Find where the given text appears and provide that cell's center as [X, Y] coordinate. 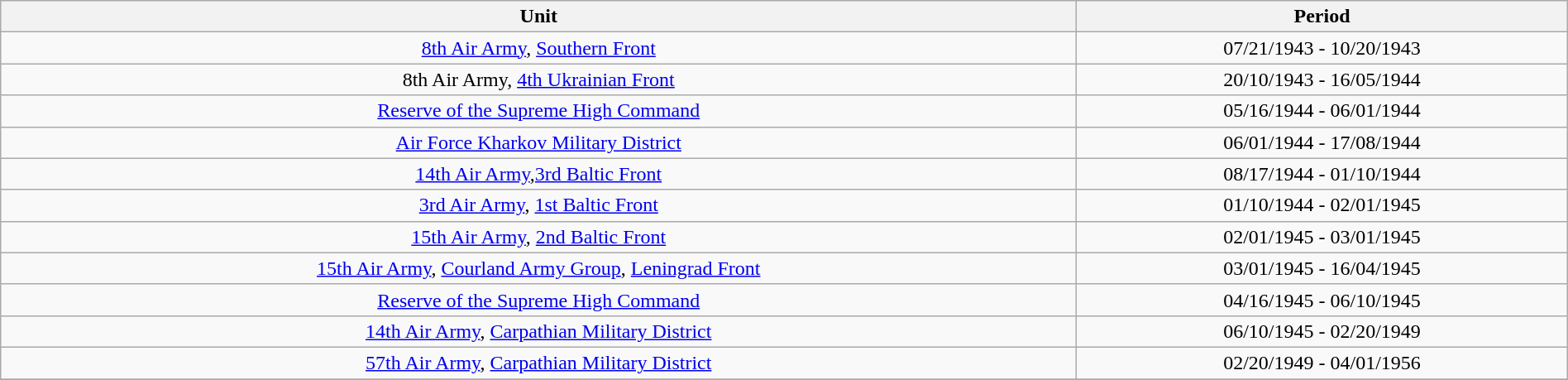
02/20/1949 - 04/01/1956 [1322, 363]
15th Air Army, 2nd Baltic Front [539, 237]
14th Air Army,3rd Baltic Front [539, 174]
Unit [539, 17]
8th Air Army, Southern Front [539, 48]
14th Air Army, Carpathian Military District [539, 331]
3rd Air Army, 1st Baltic Front [539, 205]
07/21/1943 - 10/20/1943 [1322, 48]
06/01/1944 - 17/08/1944 [1322, 142]
06/10/1945 - 02/20/1949 [1322, 331]
20/10/1943 - 16/05/1944 [1322, 79]
Period [1322, 17]
02/01/1945 - 03/01/1945 [1322, 237]
8th Air Army, 4th Ukrainian Front [539, 79]
05/16/1944 - 06/01/1944 [1322, 111]
Air Force Kharkov Military District [539, 142]
01/10/1944 - 02/01/1945 [1322, 205]
03/01/1945 - 16/04/1945 [1322, 268]
15th Air Army, Courland Army Group, Leningrad Front [539, 268]
57th Air Army, Carpathian Military District [539, 363]
04/16/1945 - 06/10/1945 [1322, 300]
08/17/1944 - 01/10/1944 [1322, 174]
